From the cell containing the given text, extract its center point as [x, y] coordinate. 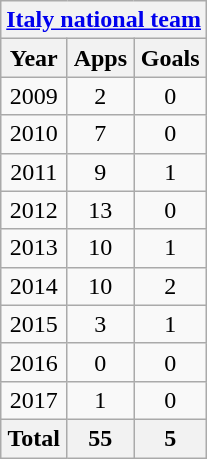
2011 [34, 172]
2012 [34, 210]
2017 [34, 400]
2010 [34, 134]
Total [34, 438]
2014 [34, 286]
55 [100, 438]
2016 [34, 362]
2013 [34, 248]
5 [170, 438]
3 [100, 324]
Apps [100, 58]
2015 [34, 324]
2009 [34, 96]
7 [100, 134]
Goals [170, 58]
9 [100, 172]
Italy national team [104, 20]
Year [34, 58]
13 [100, 210]
